Determine the (x, y) coordinate at the center of the cell enclosing the given text.  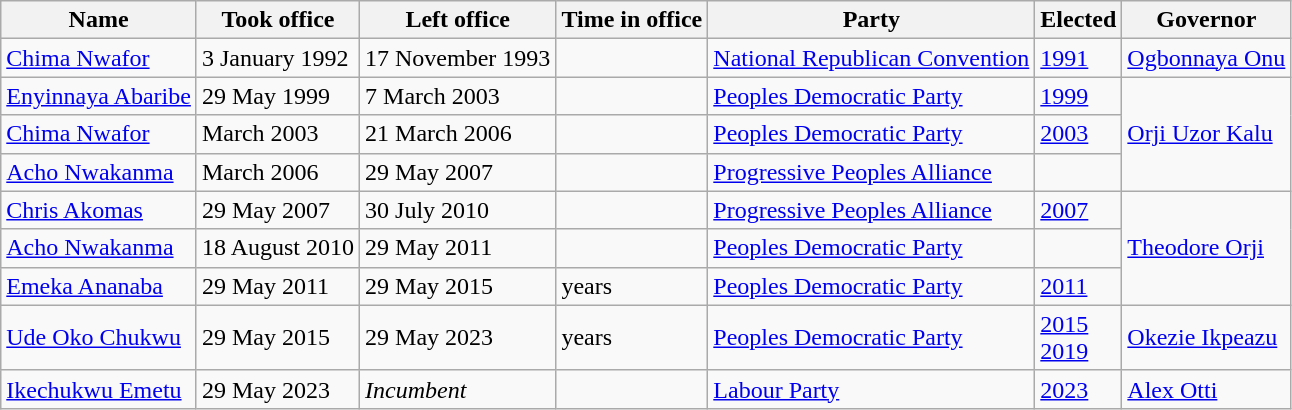
7 March 2003 (458, 96)
3 January 1992 (278, 58)
Alex Otti (1206, 389)
Party (872, 20)
Emeka Ananaba (99, 286)
National Republican Convention (872, 58)
March 2003 (278, 134)
Okezie Ikpeazu (1206, 338)
2003 (1078, 134)
Governor (1206, 20)
Time in office (632, 20)
18 August 2010 (278, 248)
30 July 2010 (458, 210)
2007 (1078, 210)
Ikechukwu Emetu (99, 389)
Left office (458, 20)
29 May 1999 (278, 96)
2023 (1078, 389)
20152019 (1078, 338)
Took office (278, 20)
Chris Akomas (99, 210)
Theodore Orji (1206, 248)
Ude Oko Chukwu (99, 338)
Labour Party (872, 389)
March 2006 (278, 172)
Enyinnaya Abaribe (99, 96)
Elected (1078, 20)
1991 (1078, 58)
Orji Uzor Kalu (1206, 134)
21 March 2006 (458, 134)
Ogbonnaya Onu (1206, 58)
17 November 1993 (458, 58)
Name (99, 20)
2011 (1078, 286)
1999 (1078, 96)
Incumbent (458, 389)
